Return the [x, y] coordinate for the center point of the cell that contains the specified text.  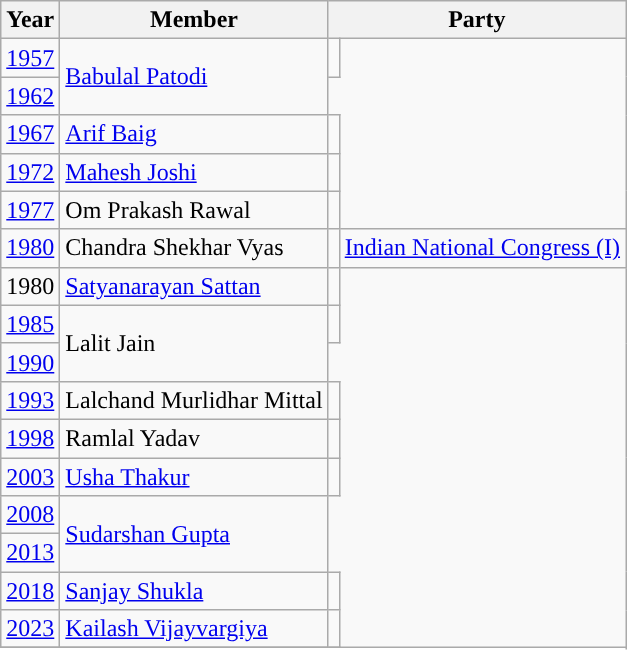
Lalit Jain [194, 343]
Indian National Congress (I) [482, 248]
1977 [30, 210]
Om Prakash Rawal [194, 210]
2023 [30, 629]
Party [476, 20]
Ramlal Yadav [194, 438]
2013 [30, 553]
Kailash Vijayvargiya [194, 629]
Satyanarayan Sattan [194, 286]
1993 [30, 400]
Mahesh Joshi [194, 172]
Sanjay Shukla [194, 591]
1990 [30, 362]
Sudarshan Gupta [194, 534]
Lalchand Murlidhar Mittal [194, 400]
1972 [30, 172]
Chandra Shekhar Vyas [194, 248]
1967 [30, 134]
2018 [30, 591]
Babulal Patodi [194, 77]
Arif Baig [194, 134]
2003 [30, 477]
Year [30, 20]
Usha Thakur [194, 477]
1957 [30, 58]
1998 [30, 438]
1962 [30, 96]
1985 [30, 324]
2008 [30, 515]
Member [194, 20]
